Scan for the cell matching the given text and deliver its [X, Y] coordinate at center. 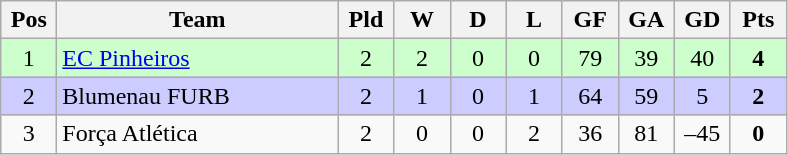
Team [198, 20]
Pts [758, 20]
81 [646, 134]
40 [702, 58]
4 [758, 58]
L [534, 20]
59 [646, 96]
79 [590, 58]
GA [646, 20]
39 [646, 58]
D [478, 20]
36 [590, 134]
Pos [29, 20]
64 [590, 96]
5 [702, 96]
3 [29, 134]
Força Atlética [198, 134]
Blumenau FURB [198, 96]
GD [702, 20]
W [422, 20]
Pld [366, 20]
–45 [702, 134]
GF [590, 20]
EC Pinheiros [198, 58]
